Identify which cell holds the provided text, then report its [X, Y] central coordinate. 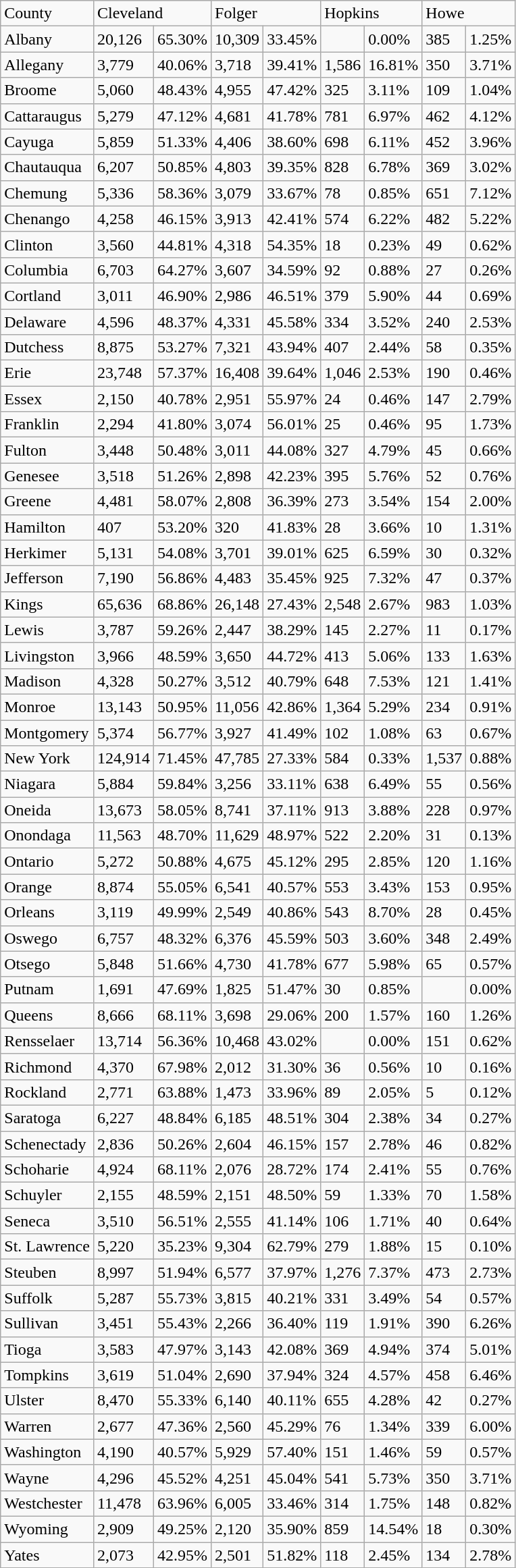
348 [444, 938]
44 [444, 296]
1,825 [238, 990]
45.29% [292, 1426]
541 [343, 1478]
16.81% [393, 65]
Ulster [47, 1401]
Allegany [47, 65]
55.05% [182, 887]
33.67% [292, 193]
119 [343, 1324]
55.97% [292, 399]
1.46% [393, 1452]
0.97% [490, 810]
95 [444, 425]
40 [444, 1221]
6,140 [238, 1401]
Lewis [47, 630]
6.59% [393, 553]
33.96% [292, 1092]
13,673 [123, 810]
Wayne [47, 1478]
3,718 [238, 65]
37.97% [292, 1272]
Cleveland [152, 13]
1.71% [393, 1221]
4,370 [123, 1066]
47.97% [182, 1349]
6,185 [238, 1118]
50.88% [182, 861]
36.40% [292, 1324]
3,451 [123, 1324]
55.73% [182, 1298]
0.66% [490, 450]
118 [343, 1555]
4.57% [393, 1375]
2,076 [238, 1170]
2,951 [238, 399]
4,675 [238, 861]
50.85% [182, 167]
2,151 [238, 1195]
2.41% [393, 1170]
25 [343, 425]
304 [343, 1118]
50.95% [182, 707]
2,501 [238, 1555]
2.79% [490, 399]
2,266 [238, 1324]
148 [444, 1503]
56.86% [182, 578]
50.27% [182, 681]
Suffolk [47, 1298]
8,875 [123, 348]
2,986 [238, 296]
327 [343, 450]
Jefferson [47, 578]
1.63% [490, 655]
42.23% [292, 476]
4,681 [238, 116]
Greene [47, 502]
39.64% [292, 373]
Onondaga [47, 836]
Madison [47, 681]
8.70% [393, 913]
56.51% [182, 1221]
0.37% [490, 578]
11,478 [123, 1503]
Schenectady [47, 1144]
Herkimer [47, 553]
Columbia [47, 270]
3.54% [393, 502]
6.22% [393, 219]
41.49% [292, 732]
543 [343, 913]
Tompkins [47, 1375]
1,537 [444, 759]
6.46% [490, 1375]
160 [444, 1015]
51.47% [292, 990]
58 [444, 348]
102 [343, 732]
6,541 [238, 887]
4,296 [123, 1478]
0.12% [490, 1092]
Sullivan [47, 1324]
390 [444, 1324]
7,321 [238, 348]
3,650 [238, 655]
Schoharie [47, 1170]
2.38% [393, 1118]
48.84% [182, 1118]
42 [444, 1401]
Chautauqua [47, 167]
46.51% [292, 296]
Washington [47, 1452]
374 [444, 1349]
Kings [47, 604]
3,913 [238, 219]
0.26% [490, 270]
3.43% [393, 887]
52 [444, 476]
63 [444, 732]
4.28% [393, 1401]
5 [444, 1092]
1.58% [490, 1195]
2,120 [238, 1529]
2,677 [123, 1426]
6,703 [123, 270]
45.52% [182, 1478]
44.81% [182, 244]
828 [343, 167]
1.73% [490, 425]
273 [343, 502]
458 [444, 1375]
40.86% [292, 913]
50.48% [182, 450]
0.69% [490, 296]
1,586 [343, 65]
3,619 [123, 1375]
Livingston [47, 655]
7.12% [490, 193]
Otsego [47, 964]
Westchester [47, 1503]
41.83% [292, 527]
55.33% [182, 1401]
34.59% [292, 270]
36 [343, 1066]
39.35% [292, 167]
57.40% [292, 1452]
4,596 [123, 322]
3,512 [238, 681]
45.12% [292, 861]
0.35% [490, 348]
153 [444, 887]
46 [444, 1144]
7.53% [393, 681]
35.90% [292, 1529]
2.49% [490, 938]
Dutchess [47, 348]
53.20% [182, 527]
3,701 [238, 553]
106 [343, 1221]
4.12% [490, 116]
9,304 [238, 1247]
11 [444, 630]
Broome [47, 90]
Genesee [47, 476]
553 [343, 887]
5.01% [490, 1349]
39.01% [292, 553]
St. Lawrence [47, 1247]
Seneca [47, 1221]
27.33% [292, 759]
43.02% [292, 1041]
3.88% [393, 810]
78 [343, 193]
26,148 [238, 604]
4.79% [393, 450]
0.30% [490, 1529]
Albany [47, 39]
42.08% [292, 1349]
Clinton [47, 244]
Warren [47, 1426]
698 [343, 142]
Niagara [47, 784]
50.26% [182, 1144]
Delaware [47, 322]
Orange [47, 887]
121 [444, 681]
8,741 [238, 810]
10,468 [238, 1041]
89 [343, 1092]
7,190 [123, 578]
2.85% [393, 861]
6.97% [393, 116]
3,779 [123, 65]
Rensselaer [47, 1041]
638 [343, 784]
Chemung [47, 193]
925 [343, 578]
1,046 [343, 373]
47.42% [292, 90]
3,815 [238, 1298]
76 [343, 1426]
2,604 [238, 1144]
71.45% [182, 759]
2,155 [123, 1195]
53.27% [182, 348]
40.06% [182, 65]
334 [343, 322]
1.57% [393, 1015]
31.30% [292, 1066]
5,287 [123, 1298]
1.41% [490, 681]
20,126 [123, 39]
913 [343, 810]
1.16% [490, 861]
48.32% [182, 938]
677 [343, 964]
7.37% [393, 1272]
62.79% [292, 1247]
47.69% [182, 990]
6,227 [123, 1118]
59.84% [182, 784]
5,374 [123, 732]
38.60% [292, 142]
8,874 [123, 887]
6,376 [238, 938]
23,748 [123, 373]
38.29% [292, 630]
47.36% [182, 1426]
5.06% [393, 655]
1.04% [490, 90]
1.08% [393, 732]
Fulton [47, 450]
5,884 [123, 784]
1.26% [490, 1015]
48.37% [182, 322]
4,406 [238, 142]
1.25% [490, 39]
49.25% [182, 1529]
51.26% [182, 476]
54.08% [182, 553]
0.67% [490, 732]
655 [343, 1401]
County [47, 13]
584 [343, 759]
2,771 [123, 1092]
Saratoga [47, 1118]
8,997 [123, 1272]
0.16% [490, 1066]
13,714 [123, 1041]
3,256 [238, 784]
Cayuga [47, 142]
36.39% [292, 502]
413 [343, 655]
3,607 [238, 270]
56.36% [182, 1041]
4,331 [238, 322]
2,294 [123, 425]
Tioga [47, 1349]
2.20% [393, 836]
240 [444, 322]
Rockland [47, 1092]
48.50% [292, 1195]
1.91% [393, 1324]
0.10% [490, 1247]
3,518 [123, 476]
15 [444, 1247]
3,583 [123, 1349]
43.94% [292, 348]
58.05% [182, 810]
70 [444, 1195]
2.00% [490, 502]
Richmond [47, 1066]
134 [444, 1555]
2,447 [238, 630]
3,966 [123, 655]
5.22% [490, 219]
482 [444, 219]
3.96% [490, 142]
2,555 [238, 1221]
63.88% [182, 1092]
331 [343, 1298]
27 [444, 270]
625 [343, 553]
4,258 [123, 219]
55.43% [182, 1324]
2.44% [393, 348]
Wyoming [47, 1529]
Oswego [47, 938]
29.06% [292, 1015]
2.73% [490, 1272]
157 [343, 1144]
648 [343, 681]
5,859 [123, 142]
5,848 [123, 964]
3,074 [238, 425]
5.73% [393, 1478]
3,698 [238, 1015]
10,309 [238, 39]
5,220 [123, 1247]
1,276 [343, 1272]
2,548 [343, 604]
4,730 [238, 964]
3,787 [123, 630]
279 [343, 1247]
174 [343, 1170]
4,483 [238, 578]
124,914 [123, 759]
2.05% [393, 1092]
Orleans [47, 913]
51.33% [182, 142]
58.07% [182, 502]
3.52% [393, 322]
54 [444, 1298]
0.23% [393, 244]
14.54% [393, 1529]
48.43% [182, 90]
11,563 [123, 836]
37.11% [292, 810]
47.12% [182, 116]
1.75% [393, 1503]
314 [343, 1503]
11,629 [238, 836]
0.91% [490, 707]
1,364 [343, 707]
3.02% [490, 167]
42.95% [182, 1555]
Erie [47, 373]
228 [444, 810]
462 [444, 116]
56.77% [182, 732]
13,143 [123, 707]
Essex [47, 399]
Schuyler [47, 1195]
2,808 [238, 502]
5,929 [238, 1452]
59.26% [182, 630]
503 [343, 938]
5,272 [123, 861]
651 [444, 193]
147 [444, 399]
395 [343, 476]
40.79% [292, 681]
109 [444, 90]
7.32% [393, 578]
6.78% [393, 167]
51.66% [182, 964]
324 [343, 1375]
42.86% [292, 707]
120 [444, 861]
6,005 [238, 1503]
295 [343, 861]
27.43% [292, 604]
Howe [469, 13]
Hamilton [47, 527]
3,560 [123, 244]
1,473 [238, 1092]
379 [343, 296]
0.13% [490, 836]
Yates [47, 1555]
28.72% [292, 1170]
2,150 [123, 399]
6.11% [393, 142]
35.45% [292, 578]
3,079 [238, 193]
1.33% [393, 1195]
45 [444, 450]
Montgomery [47, 732]
67.98% [182, 1066]
0.33% [393, 759]
48.97% [292, 836]
16,408 [238, 373]
4,328 [123, 681]
5.98% [393, 964]
6.49% [393, 784]
48.51% [292, 1118]
42.41% [292, 219]
3.60% [393, 938]
45.04% [292, 1478]
92 [343, 270]
320 [238, 527]
68.86% [182, 604]
40.11% [292, 1401]
41.14% [292, 1221]
2,898 [238, 476]
48.70% [182, 836]
65 [444, 964]
Folger [266, 13]
6.00% [490, 1426]
0.32% [490, 553]
859 [343, 1529]
5.29% [393, 707]
133 [444, 655]
574 [343, 219]
34 [444, 1118]
49 [444, 244]
6,577 [238, 1272]
5.76% [393, 476]
4,481 [123, 502]
145 [343, 630]
2.27% [393, 630]
24 [343, 399]
33.45% [292, 39]
3,143 [238, 1349]
3.11% [393, 90]
339 [444, 1426]
1,691 [123, 990]
2,690 [238, 1375]
65.30% [182, 39]
31 [444, 836]
4.94% [393, 1349]
Putnam [47, 990]
40.78% [182, 399]
33.46% [292, 1503]
47 [444, 578]
Hopkins [371, 13]
Cattaraugus [47, 116]
6,207 [123, 167]
385 [444, 39]
2.45% [393, 1555]
200 [343, 1015]
5,060 [123, 90]
Franklin [47, 425]
5,131 [123, 553]
57.37% [182, 373]
473 [444, 1272]
8,470 [123, 1401]
11,056 [238, 707]
983 [444, 604]
3.49% [393, 1298]
3,119 [123, 913]
51.82% [292, 1555]
39.41% [292, 65]
44.08% [292, 450]
45.59% [292, 938]
44.72% [292, 655]
4,924 [123, 1170]
2,073 [123, 1555]
452 [444, 142]
4,251 [238, 1478]
0.64% [490, 1221]
64.27% [182, 270]
63.96% [182, 1503]
35.23% [182, 1247]
4,955 [238, 90]
0.17% [490, 630]
New York [47, 759]
190 [444, 373]
0.45% [490, 913]
3,510 [123, 1221]
3,927 [238, 732]
1.88% [393, 1247]
56.01% [292, 425]
5,279 [123, 116]
Ontario [47, 861]
4,318 [238, 244]
33.11% [292, 784]
3.66% [393, 527]
522 [343, 836]
Steuben [47, 1272]
2,549 [238, 913]
3,448 [123, 450]
5.90% [393, 296]
54.35% [292, 244]
1.03% [490, 604]
325 [343, 90]
2,012 [238, 1066]
234 [444, 707]
1.34% [393, 1426]
46.90% [182, 296]
Monroe [47, 707]
49.99% [182, 913]
781 [343, 116]
2,909 [123, 1529]
Queens [47, 1015]
45.58% [292, 322]
65,636 [123, 604]
8,666 [123, 1015]
5,336 [123, 193]
2.67% [393, 604]
6.26% [490, 1324]
51.04% [182, 1375]
6,757 [123, 938]
154 [444, 502]
51.94% [182, 1272]
4,803 [238, 167]
Oneida [47, 810]
40.21% [292, 1298]
41.80% [182, 425]
2,836 [123, 1144]
58.36% [182, 193]
Cortland [47, 296]
47,785 [238, 759]
2,560 [238, 1426]
0.95% [490, 887]
37.94% [292, 1375]
1.31% [490, 527]
Chenango [47, 219]
4,190 [123, 1452]
